Output the [X, Y] coordinate of the center of the cell containing the given text.  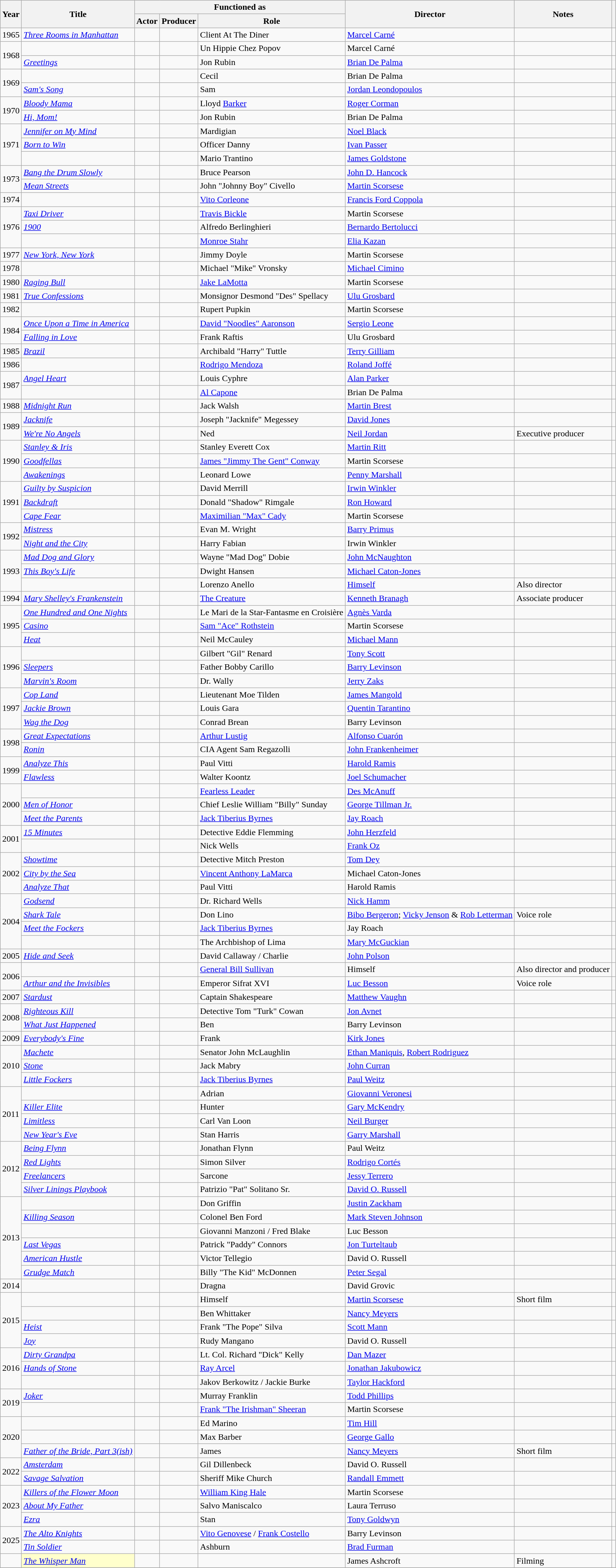
Martin Brest [430, 406]
Michael "Mike" Vronsky [272, 268]
Fearless Leader [272, 791]
1999 [11, 770]
1987 [11, 385]
Once Upon a Time in America [78, 323]
Stone [78, 1066]
Des McAnuff [430, 791]
2023 [11, 1506]
James Mangold [430, 695]
Dirty Grandpa [78, 1355]
John D. Hancock [430, 172]
Gilbert "Gil" Renard [272, 653]
Billy "The Kid" McDonnen [272, 1272]
Terry Gilliam [430, 351]
Ray Arcel [272, 1368]
Cop Land [78, 695]
Elia Kazan [430, 241]
1996 [11, 667]
Monroe Stahr [272, 241]
1968 [11, 55]
Carl Van Loon [272, 1121]
Sam's Song [78, 90]
Jon Turteltaub [430, 1244]
Giovanni Manzoni / Fred Blake [272, 1231]
Simon Silver [272, 1162]
Frank "The Irishman" Sheeran [272, 1409]
Heat [78, 640]
Penny Marshall [430, 475]
2004 [11, 921]
Rudy Mangano [272, 1341]
Rupert Pupkin [272, 310]
James "Jimmy The Gent" Conway [272, 461]
Sheriff Mike Church [272, 1478]
Barry Primus [430, 530]
Greetings [78, 62]
The Whisper Man [78, 1561]
Detective Tom "Turk" Cowan [272, 1011]
William King Hale [272, 1492]
Ben [272, 1024]
Rodrigo Cortés [430, 1162]
Louis Gara [272, 708]
Killers of the Flower Moon [78, 1492]
John Frankenheimer [430, 750]
Mary Shelley's Frankenstein [78, 598]
Sarcone [272, 1176]
Roger Corman [430, 103]
1998 [11, 743]
Hi, Mom! [78, 117]
Frank Raftis [272, 337]
John "Johnny Boy" Civello [272, 186]
Producer [179, 21]
Jerry Zaks [430, 681]
John Herzfeld [430, 832]
Joel Schumacher [430, 777]
Ed Marino [272, 1423]
David Callaway / Charlie [272, 956]
1977 [11, 255]
1984 [11, 330]
Jack Mabry [272, 1066]
Tony Scott [430, 653]
Colonel Ben Ford [272, 1217]
Actor [147, 21]
Father of the Bride, Part 3(ish) [78, 1451]
Murray Franklin [272, 1396]
Born to Win [78, 144]
The Creature [272, 598]
Joy [78, 1341]
2014 [11, 1286]
Killer Elite [78, 1107]
Lloyd Barker [272, 103]
2012 [11, 1169]
Red Lights [78, 1162]
Ashburn [272, 1547]
Director [430, 14]
Lieutenant Moe Tilden [272, 695]
1978 [11, 268]
Arthur and the Invisibles [78, 983]
James [272, 1451]
City by the Sea [78, 873]
Stan [272, 1520]
2015 [11, 1320]
Bibo Bergeron; Vicky Jenson & Rob Letterman [430, 915]
Archibald "Harry" Tuttle [272, 351]
1973 [11, 179]
Ned [272, 433]
Mark Steven Johnson [430, 1217]
Bang the Drum Slowly [78, 172]
Jennifer on My Mind [78, 131]
Don Griffin [272, 1203]
Neil Burger [430, 1121]
1965 [11, 35]
Savage Salvation [78, 1478]
Bernardo Bertolucci [430, 227]
Ron Howard [430, 502]
2022 [11, 1471]
Stanley Everett Cox [272, 447]
Quentin Tarantino [430, 708]
1981 [11, 296]
Mario Trantino [272, 158]
Guilty by Suspicion [78, 488]
Alfonso Cuarón [430, 736]
James Goldstone [430, 158]
Jakov Berkowitz / Jackie Burke [272, 1382]
David Grovic [430, 1286]
Leonard Lowe [272, 475]
Ethan Maniquis, Robert Rodriguez [430, 1052]
Limitless [78, 1121]
Laura Terruso [430, 1506]
Tom Dey [430, 860]
Backdraft [78, 502]
Amsterdam [78, 1464]
Dr. Richard Wells [272, 901]
Agnès Varda [430, 612]
One Hundred and One Nights [78, 612]
Also director and producer [563, 969]
Godsend [78, 901]
Brad Furman [430, 1547]
Title [78, 14]
New Year's Eve [78, 1135]
1986 [11, 364]
Todd Phillips [430, 1396]
Executive producer [563, 433]
1970 [11, 110]
Arthur Lustig [272, 736]
George Gallo [430, 1437]
Also director [563, 584]
Tin Soldier [78, 1547]
Garry Marshall [430, 1135]
Brazil [78, 351]
Ronin [78, 750]
Analyze This [78, 763]
Martin Ritt [430, 447]
Le Mari de la Star-Fantasme en Croisière [272, 612]
Last Vegas [78, 1244]
Wayne "Mad Dog" Dobie [272, 557]
Casino [78, 626]
The Alto Knights [78, 1533]
Stardust [78, 997]
True Confessions [78, 296]
Jonathan Flynn [272, 1148]
Michael Mann [430, 640]
Max Barber [272, 1437]
About My Father [78, 1506]
Mardigian [272, 131]
Bruce Pearson [272, 172]
Filming [563, 1561]
George Tillman Jr. [430, 804]
Detective Eddie Flemming [272, 832]
Tim Hill [430, 1423]
Meet the Parents [78, 818]
Alfredo Berlinghieri [272, 227]
1985 [11, 351]
1976 [11, 227]
John Polson [430, 956]
Being Flynn [78, 1148]
Adrian [272, 1093]
David Jones [430, 420]
Mary McGuckian [430, 942]
Righteous Kill [78, 1011]
Chief Leslie William "Billy" Sunday [272, 804]
Vito Genovese / Frank Costello [272, 1533]
Sleepers [78, 667]
1971 [11, 144]
1991 [11, 502]
Louis Cyphre [272, 378]
Kirk Jones [430, 1038]
2016 [11, 1368]
Rodrigo Mendoza [272, 364]
Sam [272, 90]
Jon Avnet [430, 1011]
Nick Hamm [430, 901]
Flawless [78, 777]
2008 [11, 1018]
Cape Fear [78, 516]
Lt. Col. Richard "Dick" Kelly [272, 1355]
Monsignor Desmond "Des" Spellacy [272, 296]
Michael Cimino [430, 268]
Great Expectations [78, 736]
Hands of Stone [78, 1368]
Senator John McLaughlin [272, 1052]
Gary McKendry [430, 1107]
American Hustle [78, 1258]
Mad Dog and Glory [78, 557]
Justin Zackham [430, 1203]
Salvo Maniscalco [272, 1506]
Scott Mann [430, 1327]
Conrad Brean [272, 722]
Cecil [272, 76]
Un Hippie Chez Popov [272, 48]
Notes [563, 14]
Maximilian "Max" Cady [272, 516]
Walter Koontz [272, 777]
2013 [11, 1237]
Mean Streets [78, 186]
1988 [11, 406]
Shark Tale [78, 915]
Roland Joffé [430, 364]
Jackie Brown [78, 708]
Meet the Fockers [78, 928]
Mistress [78, 530]
The Archbishop of Lima [272, 942]
2000 [11, 804]
Grudge Match [78, 1272]
1997 [11, 708]
1974 [11, 200]
Peter Segal [430, 1272]
Associate producer [563, 598]
Patrick "Paddy" Connors [272, 1244]
What Just Happened [78, 1024]
Functioned as [240, 7]
Giovanni Veronesi [430, 1093]
Don Lino [272, 915]
Patrizio "Pat" Solitano Sr. [272, 1189]
Falling in Love [78, 337]
Joseph "Jacknife" Megessey [272, 420]
Joker [78, 1396]
CIA Agent Sam Regazolli [272, 750]
Jake LaMotta [272, 282]
2001 [11, 839]
Captain Shakespeare [272, 997]
1992 [11, 536]
John Curran [430, 1066]
Men of Honor [78, 804]
Hide and Seek [78, 956]
Tony Goldwyn [430, 1520]
1993 [11, 571]
Jimmy Doyle [272, 255]
1995 [11, 626]
1990 [11, 461]
2025 [11, 1540]
Marvin's Room [78, 681]
Sam "Ace" Rothstein [272, 626]
Stan Harris [272, 1135]
John McNaughton [430, 557]
Al Capone [272, 392]
Detective Mitch Preston [272, 860]
Angel Heart [78, 378]
Ivan Passer [430, 144]
Noel Black [430, 131]
Wag the Dog [78, 722]
Raging Bull [78, 282]
Jacknife [78, 420]
Father Bobby Carillo [272, 667]
2009 [11, 1038]
We're No Angels [78, 433]
Frank "The Pope" Silva [272, 1327]
Vito Corleone [272, 200]
New York, New York [78, 255]
Nick Wells [272, 846]
David "Noodles" Aaronson [272, 323]
Killing Season [78, 1217]
2007 [11, 997]
1994 [11, 598]
Frank [272, 1038]
Three Rooms in Manhattan [78, 35]
Lorenzo Anello [272, 584]
Neil Jordan [430, 433]
Bloody Mama [78, 103]
Everybody's Fine [78, 1038]
Awakenings [78, 475]
Role [272, 21]
2011 [11, 1114]
2010 [11, 1066]
Dragna [272, 1286]
Dan Mazer [430, 1355]
2020 [11, 1437]
Freelancers [78, 1176]
Harry Fabian [272, 543]
Midnight Run [78, 406]
Jonathan Jakubowicz [430, 1368]
Jack Walsh [272, 406]
Sergio Leone [430, 323]
Analyze That [78, 887]
Officer Danny [272, 144]
Frank Oz [430, 846]
2019 [11, 1403]
Gil Dillenbeck [272, 1464]
Travis Bickle [272, 213]
Dwight Hansen [272, 571]
2006 [11, 976]
Hunter [272, 1107]
Matthew Vaughn [430, 997]
1989 [11, 427]
Francis Ford Coppola [430, 200]
1980 [11, 282]
David Merrill [272, 488]
15 Minutes [78, 832]
Stanley & Iris [78, 447]
Donald "Shadow" Rimgale [272, 502]
Goodfellas [78, 461]
James Ashcroft [430, 1561]
1900 [78, 227]
Emperor Sifrat XVI [272, 983]
2002 [11, 873]
Kenneth Branagh [430, 598]
Ben Whittaker [272, 1313]
Jordan Leondopoulos [430, 90]
Taxi Driver [78, 213]
Dr. Wally [272, 681]
General Bill Sullivan [272, 969]
Night and the City [78, 543]
Jessy Terrero [430, 1176]
This Boy's Life [78, 571]
Vincent Anthony LaMarca [272, 873]
Evan M. Wright [272, 530]
Taylor Hackford [430, 1382]
Machete [78, 1052]
1969 [11, 83]
Heist [78, 1327]
Showtime [78, 860]
Year [11, 14]
1982 [11, 310]
Neil McCauley [272, 640]
Client At The Diner [272, 35]
Ezra [78, 1520]
Alan Parker [430, 378]
Randall Emmett [430, 1478]
Victor Tellegio [272, 1258]
Little Fockers [78, 1080]
2005 [11, 956]
Silver Linings Playbook [78, 1189]
